Identify which cell holds the provided text, then report its [X, Y] central coordinate. 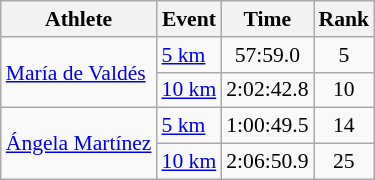
Rank [344, 19]
Ángela Martínez [79, 144]
1:00:49.5 [267, 126]
Time [267, 19]
14 [344, 126]
25 [344, 162]
2:02:42.8 [267, 90]
5 [344, 55]
Event [190, 19]
Athlete [79, 19]
57:59.0 [267, 55]
2:06:50.9 [267, 162]
María de Valdés [79, 72]
10 [344, 90]
